Provide the (x, y) coordinate of the cell's center where the given text is located.  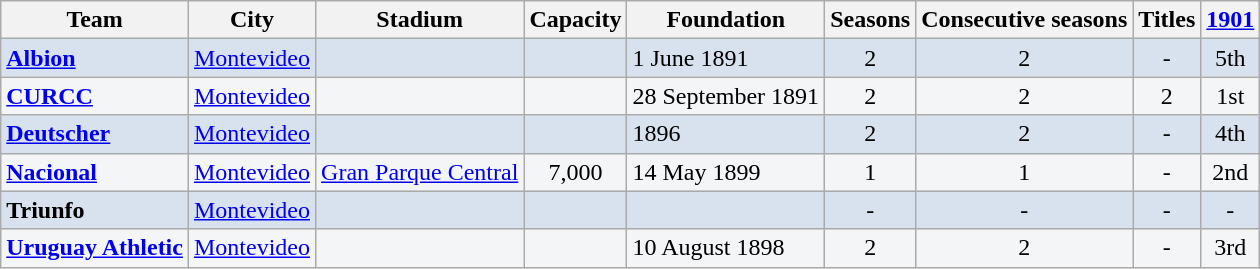
Team (95, 20)
3rd (1230, 248)
Nacional (95, 172)
10 August 1898 (726, 248)
Capacity (576, 20)
Albion (95, 58)
Triunfo (95, 210)
14 May 1899 (726, 172)
7,000 (576, 172)
CURCC (95, 96)
1896 (726, 134)
City (252, 20)
Consecutive seasons (1024, 20)
Gran Parque Central (420, 172)
28 September 1891 (726, 96)
Titles (1167, 20)
Deutscher (95, 134)
Stadium (420, 20)
1st (1230, 96)
1901 (1230, 20)
2nd (1230, 172)
Foundation (726, 20)
1 June 1891 (726, 58)
4th (1230, 134)
Uruguay Athletic (95, 248)
5th (1230, 58)
Seasons (870, 20)
